Identify which cell holds the provided text, then report its [X, Y] central coordinate. 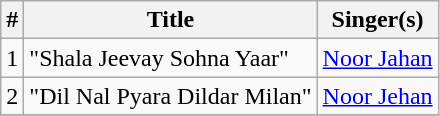
Title [170, 20]
Singer(s) [378, 20]
# [12, 20]
Noor Jahan [378, 58]
1 [12, 58]
"Dil Nal Pyara Dildar Milan" [170, 96]
"Shala Jeevay Sohna Yaar" [170, 58]
Noor Jehan [378, 96]
2 [12, 96]
